Determine the [X, Y] coordinate at the center of the cell enclosing the given text.  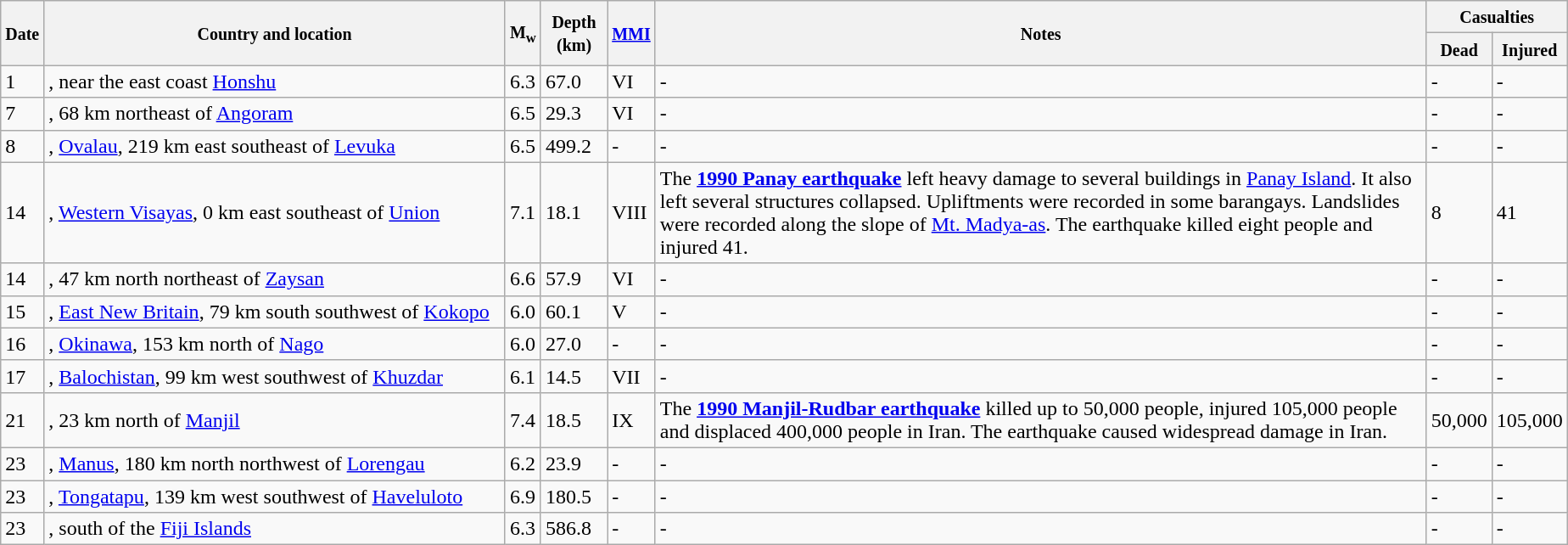
1 [22, 81]
15 [22, 312]
27.0 [574, 344]
Depth (km) [574, 33]
57.9 [574, 279]
29.3 [574, 114]
21 [22, 419]
MMI [631, 33]
18.5 [574, 419]
, 68 km northeast of Angoram [275, 114]
VII [631, 376]
Date [22, 33]
Dead [1459, 49]
18.1 [574, 212]
499.2 [574, 146]
7.1 [523, 212]
, near the east coast Honshu [275, 81]
IX [631, 419]
, Tongatapu, 139 km west southwest of Haveluloto [275, 497]
6.6 [523, 279]
, Western Visayas, 0 km east southeast of Union [275, 212]
, Balochistan, 99 km west southwest of Khuzdar [275, 376]
60.1 [574, 312]
23.9 [574, 464]
41 [1529, 212]
16 [22, 344]
6.1 [523, 376]
, Ovalau, 219 km east southeast of Levuka [275, 146]
Injured [1529, 49]
180.5 [574, 497]
VIII [631, 212]
7 [22, 114]
14.5 [574, 376]
7.4 [523, 419]
6.9 [523, 497]
50,000 [1459, 419]
, 47 km north northeast of Zaysan [275, 279]
, East New Britain, 79 km south southwest of Kokopo [275, 312]
, Manus, 180 km north northwest of Lorengau [275, 464]
Country and location [275, 33]
105,000 [1529, 419]
Casualties [1497, 17]
Mw [523, 33]
67.0 [574, 81]
, Okinawa, 153 km north of Nago [275, 344]
, 23 km north of Manjil [275, 419]
17 [22, 376]
, south of the Fiji Islands [275, 529]
V [631, 312]
6.2 [523, 464]
Notes [1040, 33]
586.8 [574, 529]
